From the cell containing the given text, extract its center point as (x, y) coordinate. 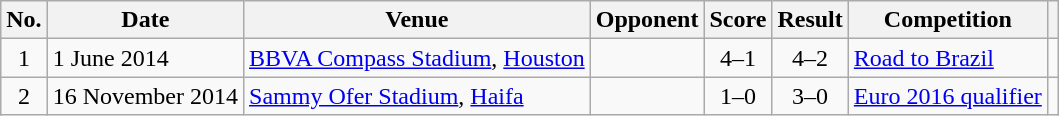
16 November 2014 (145, 96)
4–1 (738, 58)
1–0 (738, 96)
Sammy Ofer Stadium, Haifa (418, 96)
BBVA Compass Stadium, Houston (418, 58)
Score (738, 20)
Venue (418, 20)
2 (24, 96)
1 (24, 58)
3–0 (810, 96)
Opponent (647, 20)
Euro 2016 qualifier (948, 96)
Road to Brazil (948, 58)
Result (810, 20)
No. (24, 20)
Date (145, 20)
1 June 2014 (145, 58)
4–2 (810, 58)
Competition (948, 20)
